Return the [x, y] coordinate for the center point of the cell that contains the specified text.  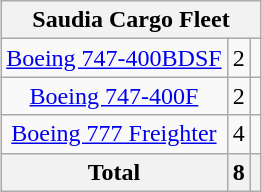
Boeing 747-400BDSF [114, 58]
Saudia Cargo Fleet [132, 20]
Boeing 747-400F [114, 96]
8 [238, 172]
Boeing 777 Freighter [114, 134]
4 [238, 134]
Total [114, 172]
